Identify which cell holds the provided text, then report its (X, Y) central coordinate. 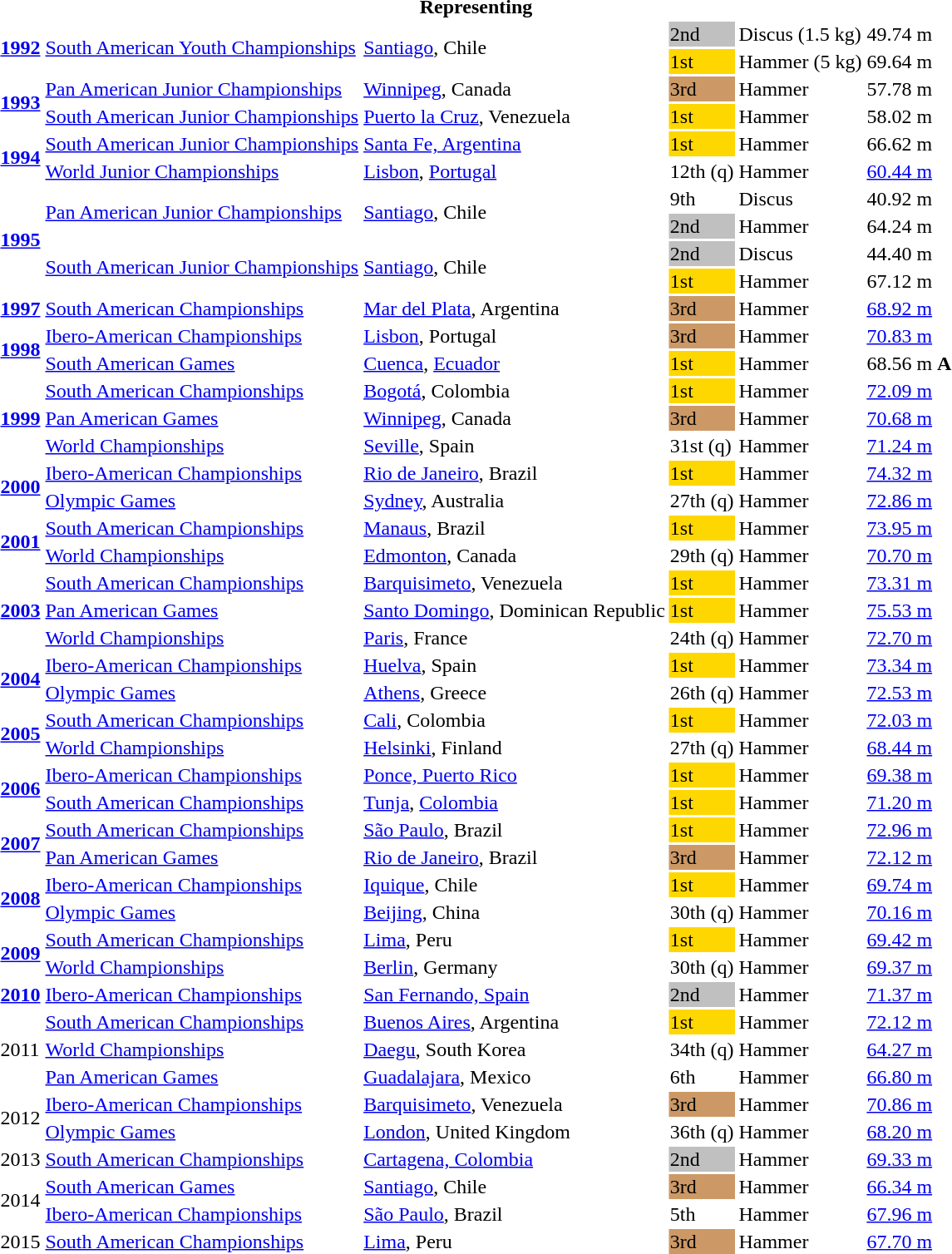
9th (702, 199)
Santa Fe, Argentina (515, 144)
Berlin, Germany (515, 967)
Manaus, Brazil (515, 528)
Huelva, Spain (515, 665)
San Fernando, Spain (515, 995)
Bogotá, Colombia (515, 391)
Cartagena, Colombia (515, 1159)
29th (q) (702, 555)
26th (q) (702, 693)
5th (702, 1214)
34th (q) (702, 1049)
Daegu, South Korea (515, 1049)
Paris, France (515, 638)
Iquique, Chile (515, 885)
Seville, Spain (515, 446)
24th (q) (702, 638)
Beijing, China (515, 912)
Discus (1.5 kg) (800, 34)
Cali, Colombia (515, 720)
World Junior Championships (202, 171)
Ponce, Puerto Rico (515, 775)
6th (702, 1077)
South American Youth Championships (202, 48)
Santo Domingo, Dominican Republic (515, 610)
36th (q) (702, 1132)
Puerto la Cruz, Venezuela (515, 116)
London, United Kingdom (515, 1132)
Athens, Greece (515, 693)
Guadalajara, Mexico (515, 1077)
12th (q) (702, 171)
Edmonton, Canada (515, 555)
31st (q) (702, 446)
Sydney, Australia (515, 501)
Mar del Plata, Argentina (515, 309)
Cuenca, Ecuador (515, 363)
Helsinki, Finland (515, 748)
Buenos Aires, Argentina (515, 1022)
Hammer (5 kg) (800, 62)
Tunja, Colombia (515, 802)
